Search for the cell housing the specified text and yield its (x, y) center coordinate. 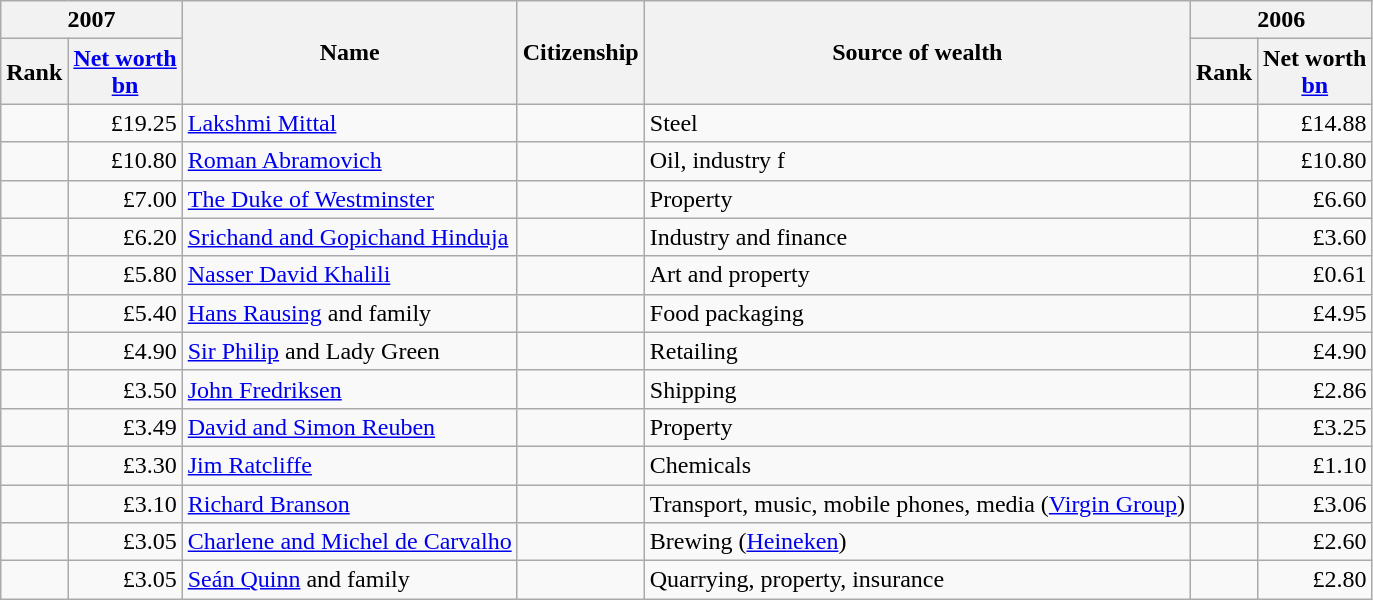
£0.61 (1315, 275)
Steel (917, 123)
£6.20 (125, 237)
Sir Philip and Lady Green (350, 351)
£3.25 (1315, 427)
Industry and finance (917, 237)
£4.95 (1315, 313)
£3.10 (125, 503)
Transport, music, mobile phones, media (Virgin Group) (917, 503)
2006 (1280, 20)
Source of wealth (917, 52)
Srichand and Gopichand Hinduja (350, 237)
£3.60 (1315, 237)
Quarrying, property, insurance (917, 580)
Jim Ratcliffe (350, 465)
£3.49 (125, 427)
£1.10 (1315, 465)
Hans Rausing and family (350, 313)
£5.40 (125, 313)
Seán Quinn and family (350, 580)
Name (350, 52)
£3.06 (1315, 503)
Oil, industry f (917, 161)
£14.88 (1315, 123)
Chemicals (917, 465)
£2.80 (1315, 580)
£5.80 (125, 275)
£7.00 (125, 199)
Lakshmi Mittal (350, 123)
2007 (92, 20)
David and Simon Reuben (350, 427)
Shipping (917, 389)
Art and property (917, 275)
£3.50 (125, 389)
Citizenship (580, 52)
John Fredriksen (350, 389)
Food packaging (917, 313)
£19.25 (125, 123)
Nasser David Khalili (350, 275)
£2.86 (1315, 389)
The Duke of Westminster (350, 199)
Roman Abramovich (350, 161)
£3.30 (125, 465)
£2.60 (1315, 542)
Charlene and Michel de Carvalho (350, 542)
Richard Branson (350, 503)
Retailing (917, 351)
£6.60 (1315, 199)
Brewing (Heineken) (917, 542)
